From the cell containing the given text, extract its center point as (X, Y) coordinate. 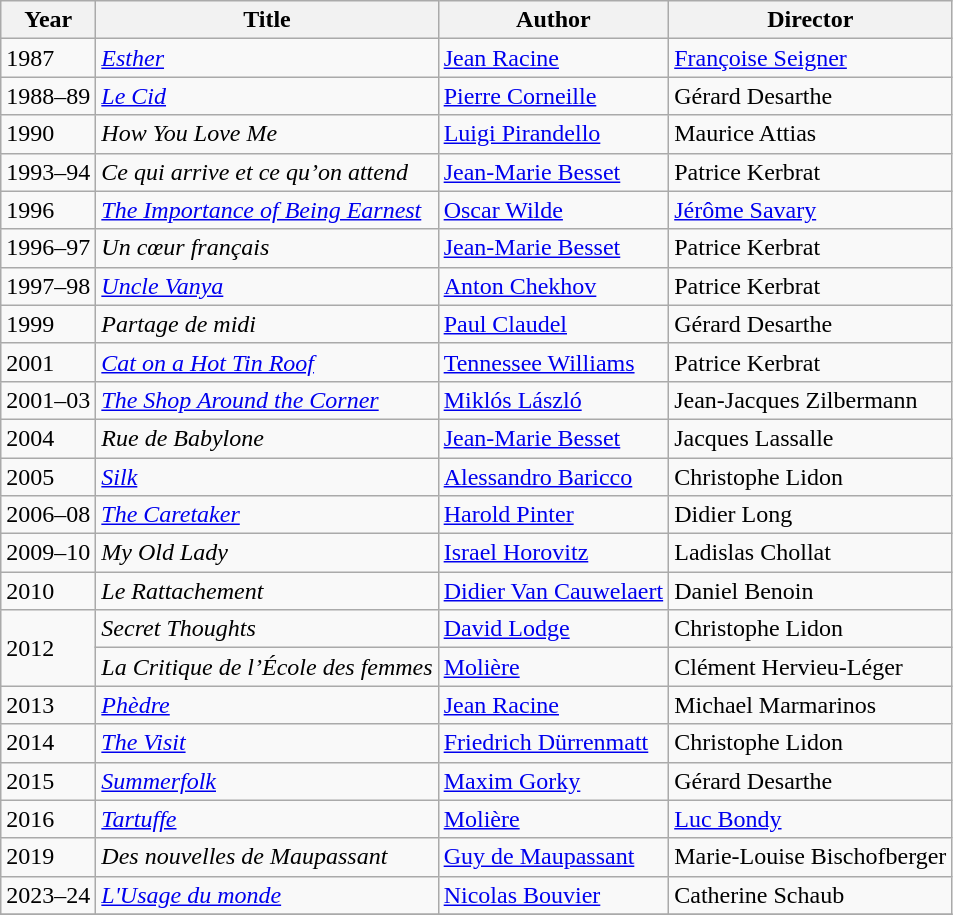
Michael Marmarinos (810, 705)
How You Love Me (267, 134)
L'Usage du monde (267, 895)
1993–94 (48, 172)
Tartuffe (267, 819)
Rue de Babylone (267, 438)
Tennessee Williams (554, 362)
Anton Chekhov (554, 286)
2015 (48, 781)
Daniel Benoin (810, 591)
Luigi Pirandello (554, 134)
Silk (267, 477)
Des nouvelles de Maupassant (267, 857)
2016 (48, 819)
Jean-Jacques Zilbermann (810, 400)
Pierre Corneille (554, 96)
2001–03 (48, 400)
1987 (48, 58)
Ce qui arrive et ce qu’on attend (267, 172)
Israel Horovitz (554, 553)
The Visit (267, 743)
Clément Hervieu-Léger (810, 667)
2014 (48, 743)
Esther (267, 58)
Le Cid (267, 96)
La Critique de l’École des femmes (267, 667)
Didier Van Cauwelaert (554, 591)
1996 (48, 210)
Didier Long (810, 515)
2006–08 (48, 515)
Secret Thoughts (267, 629)
Author (554, 20)
The Caretaker (267, 515)
1996–97 (48, 248)
Director (810, 20)
2005 (48, 477)
2010 (48, 591)
Guy de Maupassant (554, 857)
Alessandro Baricco (554, 477)
Partage de midi (267, 324)
1988–89 (48, 96)
Title (267, 20)
My Old Lady (267, 553)
Cat on a Hot Tin Roof (267, 362)
Maxim Gorky (554, 781)
Marie-Louise Bischofberger (810, 857)
2013 (48, 705)
Jérôme Savary (810, 210)
Luc Bondy (810, 819)
2019 (48, 857)
2012 (48, 648)
The Shop Around the Corner (267, 400)
2001 (48, 362)
Uncle Vanya (267, 286)
Year (48, 20)
Françoise Seigner (810, 58)
2004 (48, 438)
Miklós László (554, 400)
David Lodge (554, 629)
Ladislas Chollat (810, 553)
Oscar Wilde (554, 210)
1997–98 (48, 286)
1999 (48, 324)
Jacques Lassalle (810, 438)
Phèdre (267, 705)
Catherine Schaub (810, 895)
Maurice Attias (810, 134)
Un cœur français (267, 248)
Le Rattachement (267, 591)
Paul Claudel (554, 324)
2009–10 (48, 553)
The Importance of Being Earnest (267, 210)
2023–24 (48, 895)
Nicolas Bouvier (554, 895)
Friedrich Dürrenmatt (554, 743)
Summerfolk (267, 781)
Harold Pinter (554, 515)
1990 (48, 134)
